Detect which cell encompasses the target text, then output its [X, Y] center coordinate. 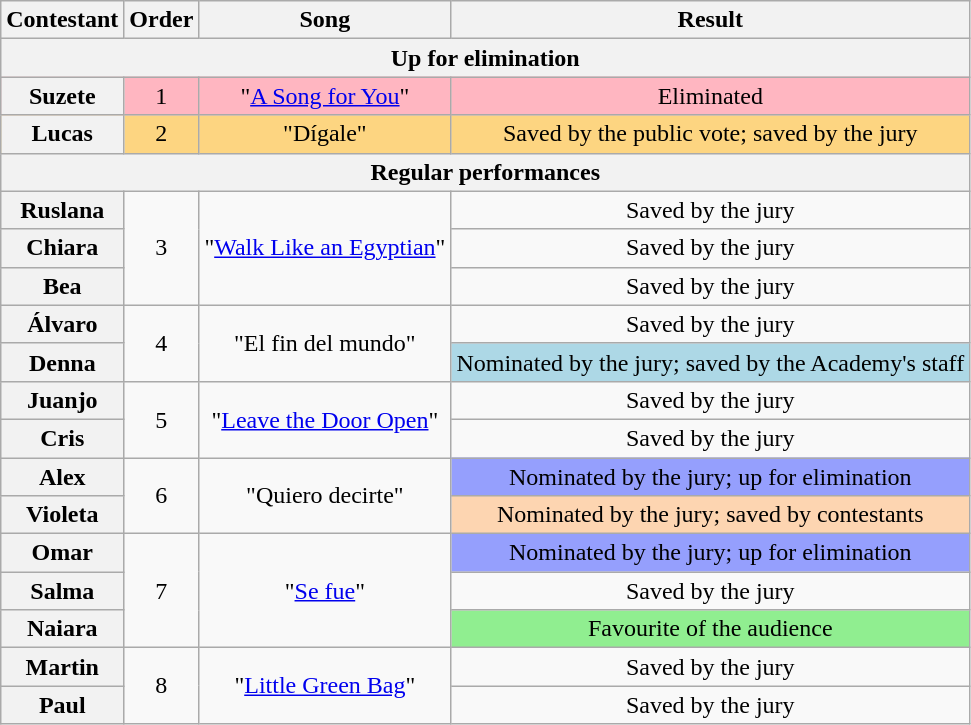
Violeta [62, 515]
Nominated by the jury; saved by contestants [710, 515]
Contestant [62, 20]
Order [162, 20]
Regular performances [486, 172]
Salma [62, 591]
2 [162, 134]
Suzete [62, 96]
Omar [62, 553]
Up for elimination [486, 58]
Result [710, 20]
Martin [62, 667]
3 [162, 248]
"Se fue" [325, 591]
"Leave the Door Open" [325, 419]
5 [162, 419]
Paul [62, 705]
Álvaro [62, 324]
Bea [62, 286]
Juanjo [62, 400]
Song [325, 20]
Ruslana [62, 210]
1 [162, 96]
"Little Green Bag" [325, 686]
Nominated by the jury; saved by the Academy's staff [710, 362]
Favourite of the audience [710, 629]
"A Song for You" [325, 96]
6 [162, 496]
"Dígale" [325, 134]
Alex [62, 477]
7 [162, 591]
Chiara [62, 248]
"Walk Like an Egyptian" [325, 248]
"El fin del mundo" [325, 343]
4 [162, 343]
Eliminated [710, 96]
Naiara [62, 629]
Cris [62, 438]
"Quiero decirte" [325, 496]
Denna [62, 362]
Lucas [62, 134]
Saved by the public vote; saved by the jury [710, 134]
8 [162, 686]
